Scan for the cell matching the given text and deliver its (X, Y) coordinate at center. 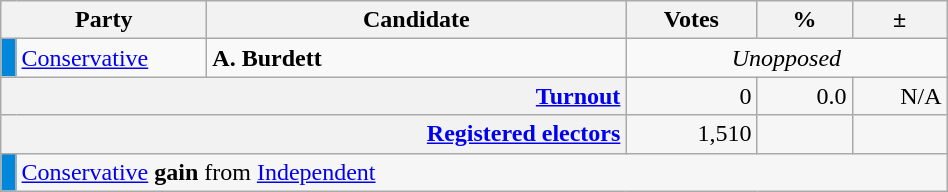
Registered electors (314, 134)
Party (104, 20)
Votes (692, 20)
± (900, 20)
% (804, 20)
Conservative (112, 58)
Turnout (314, 96)
A. Burdett (416, 58)
1,510 (692, 134)
N/A (900, 96)
0.0 (804, 96)
Candidate (416, 20)
Unopposed (786, 58)
Conservative gain from Independent (482, 172)
0 (692, 96)
